Identify which cell holds the provided text, then report its (X, Y) central coordinate. 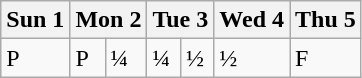
Wed 4 (252, 20)
Thu 5 (326, 20)
Sun 1 (36, 20)
Mon 2 (108, 20)
F (326, 58)
Tue 3 (180, 20)
